Identify which cell holds the provided text, then report its [X, Y] central coordinate. 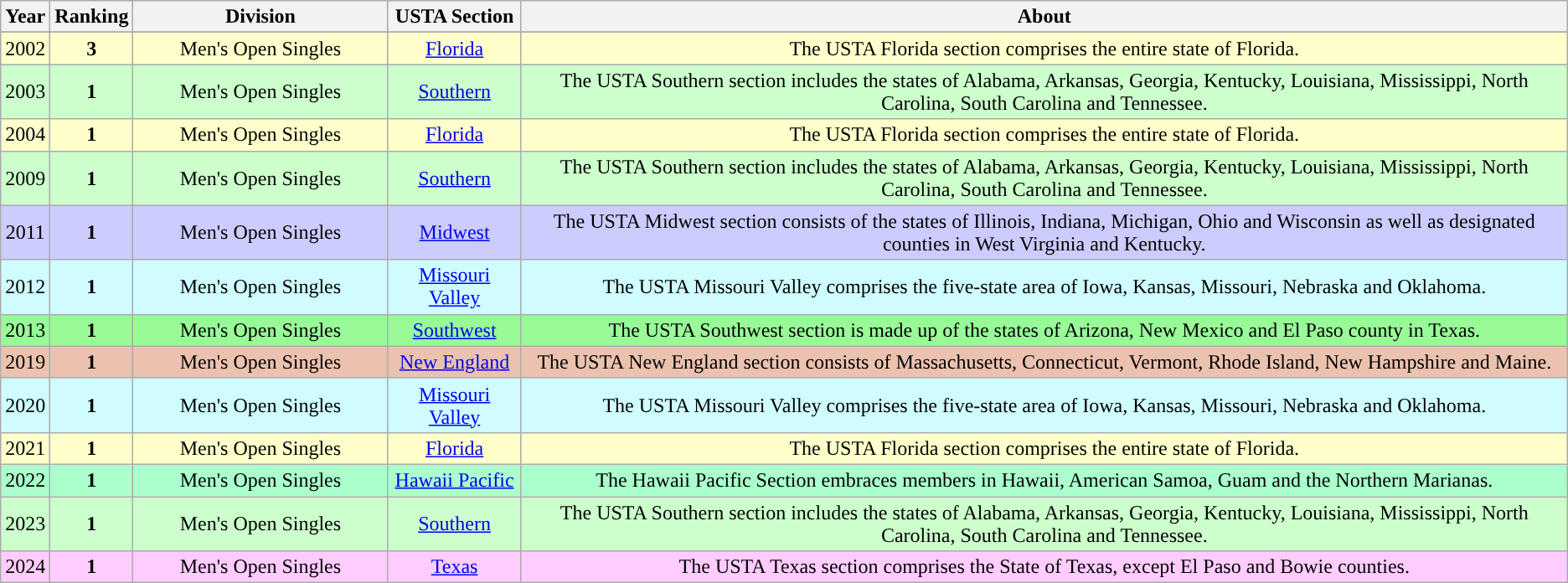
USTA Section [454, 17]
About [1044, 17]
Hawaii Pacific [454, 480]
3 [92, 49]
2012 [25, 286]
2024 [25, 567]
2021 [25, 448]
Ranking [92, 17]
The USTA Texas section comprises the State of Texas, except El Paso and Bowie counties. [1044, 567]
The USTA New England section consists of Massachusetts, Connecticut, Vermont, Rhode Island, New Hampshire and Maine. [1044, 362]
2023 [25, 523]
2002 [25, 49]
2004 [25, 135]
2003 [25, 92]
New England [454, 362]
2013 [25, 330]
The USTA Southwest section is made up of the states of Arizona, New Mexico and El Paso county in Texas. [1044, 330]
The Hawaii Pacific Section embraces members in Hawaii, American Samoa, Guam and the Northern Marianas. [1044, 480]
Texas [454, 567]
2022 [25, 480]
Division [260, 17]
2011 [25, 233]
2019 [25, 362]
2020 [25, 405]
Midwest [454, 233]
2009 [25, 178]
Year [25, 17]
Southwest [454, 330]
